Find where the given text appears and provide that cell's center as (x, y) coordinate. 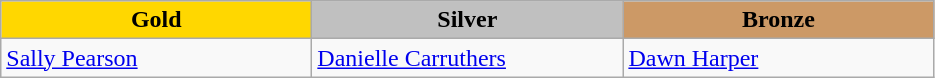
Dawn Harper (778, 58)
Silver (468, 20)
Bronze (778, 20)
Sally Pearson (156, 58)
Gold (156, 20)
Danielle Carruthers (468, 58)
